Determine the (x, y) coordinate at the center of the cell enclosing the given text.  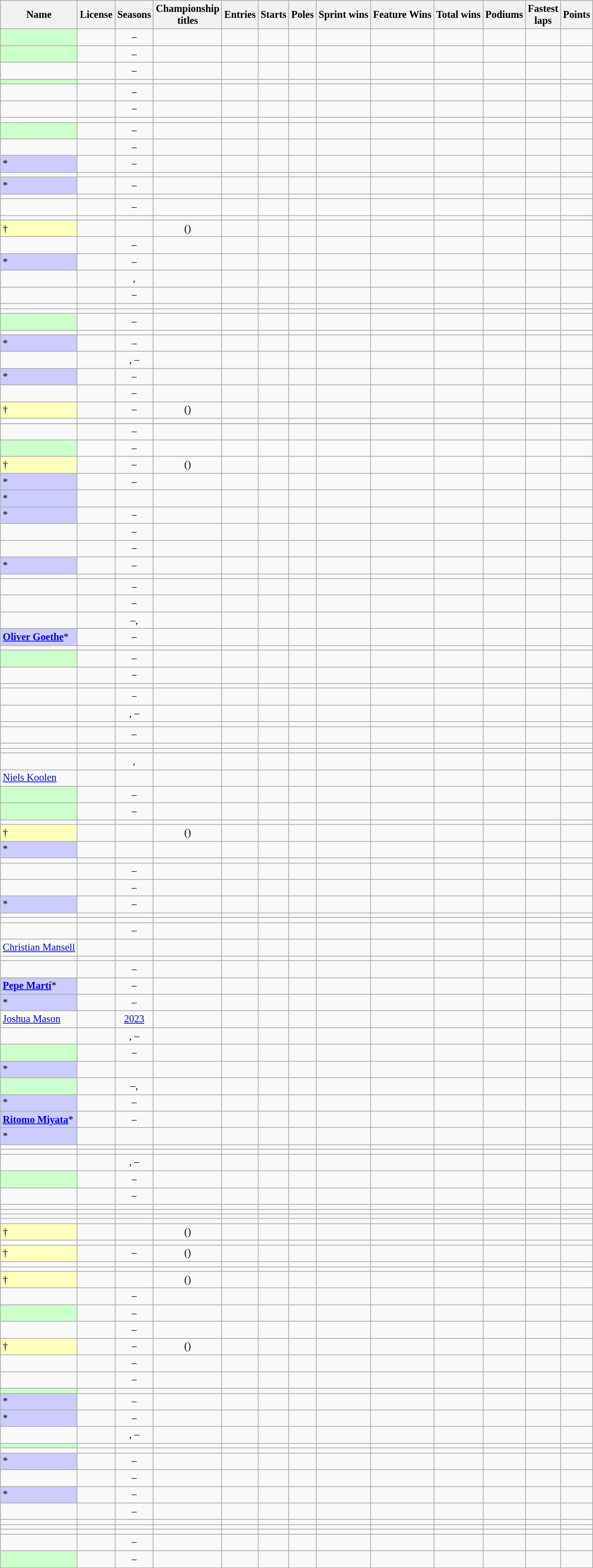
Ritomo Miyata* (39, 1120)
Sprint wins (344, 14)
2023 (134, 1019)
License (96, 14)
Podiums (504, 14)
Total wins (458, 14)
Feature Wins (402, 14)
Niels Koolen (39, 778)
Championshiptitles (188, 14)
− (134, 697)
Points (577, 14)
Joshua Mason (39, 1019)
Oliver Goethe* (39, 637)
Seasons (134, 14)
Entries (240, 14)
Poles (303, 14)
Starts (274, 14)
Fastestlaps (543, 14)
Name (39, 14)
Christian Mansell (39, 948)
Pepe Martí* (39, 986)
